Locate the cell with the specified text and output its [x, y] center coordinate. 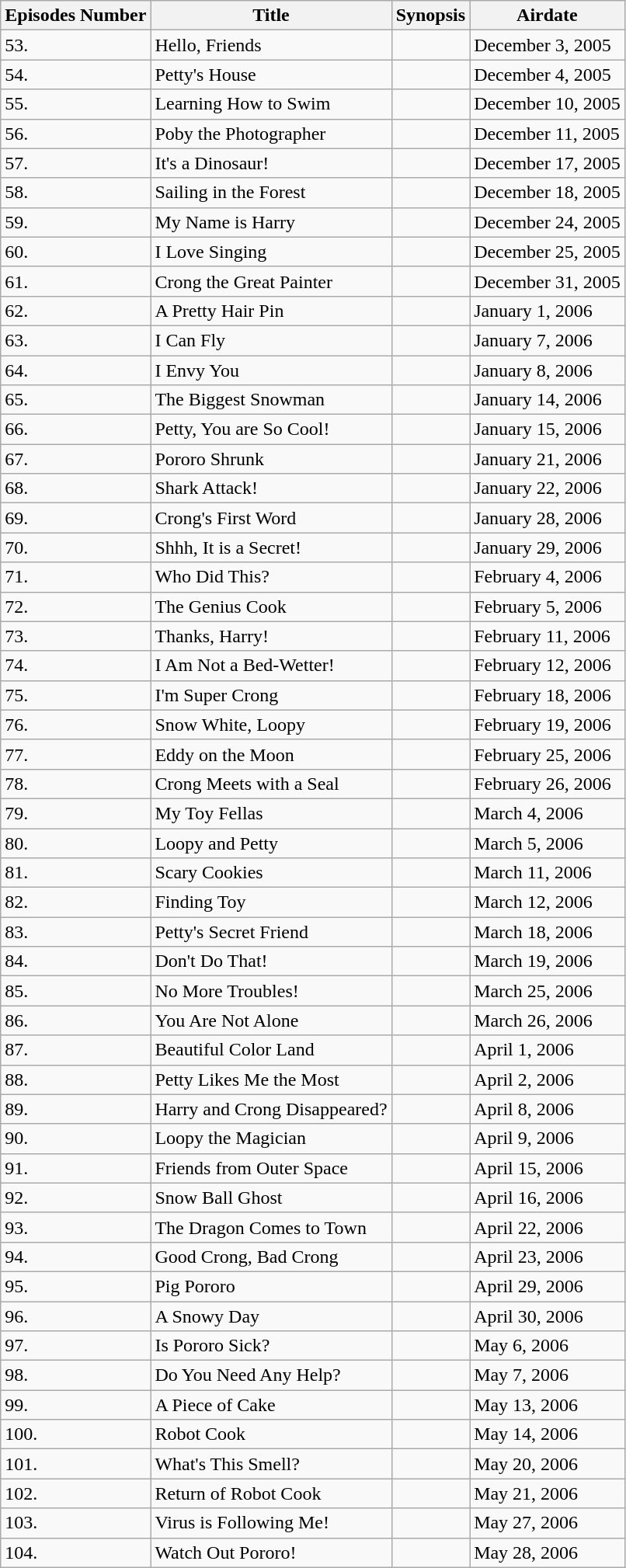
62. [76, 311]
Synopsis [430, 16]
Finding Toy [271, 902]
April 16, 2006 [548, 1198]
101. [76, 1464]
104. [76, 1552]
77. [76, 754]
61. [76, 281]
88. [76, 1080]
60. [76, 252]
You Are Not Alone [271, 1020]
May 6, 2006 [548, 1346]
January 8, 2006 [548, 370]
Scary Cookies [271, 873]
79. [76, 813]
Watch Out Pororo! [271, 1552]
100. [76, 1434]
April 22, 2006 [548, 1227]
December 17, 2005 [548, 163]
80. [76, 843]
54. [76, 75]
53. [76, 45]
What's This Smell? [271, 1464]
April 15, 2006 [548, 1168]
February 19, 2006 [548, 725]
Airdate [548, 16]
December 4, 2005 [548, 75]
The Genius Cook [271, 607]
Snow Ball Ghost [271, 1198]
69. [76, 518]
Loopy and Petty [271, 843]
90. [76, 1139]
I Love Singing [271, 252]
April 29, 2006 [548, 1286]
75. [76, 695]
The Dragon Comes to Town [271, 1227]
66. [76, 429]
May 28, 2006 [548, 1552]
63. [76, 340]
January 14, 2006 [548, 400]
89. [76, 1109]
Episodes Number [76, 16]
55. [76, 104]
I Can Fly [271, 340]
A Piece of Cake [271, 1405]
91. [76, 1168]
May 7, 2006 [548, 1375]
95. [76, 1286]
December 24, 2005 [548, 222]
Crong Meets with a Seal [271, 784]
65. [76, 400]
Don't Do That! [271, 961]
Robot Cook [271, 1434]
January 7, 2006 [548, 340]
97. [76, 1346]
85. [76, 991]
92. [76, 1198]
May 27, 2006 [548, 1523]
Poby the Photographer [271, 134]
Harry and Crong Disappeared? [271, 1109]
A Snowy Day [271, 1316]
March 19, 2006 [548, 961]
December 3, 2005 [548, 45]
71. [76, 577]
My Toy Fellas [271, 813]
January 21, 2006 [548, 459]
January 1, 2006 [548, 311]
February 18, 2006 [548, 695]
March 18, 2006 [548, 932]
March 25, 2006 [548, 991]
April 23, 2006 [548, 1257]
April 1, 2006 [548, 1050]
Hello, Friends [271, 45]
Who Did This? [271, 577]
My Name is Harry [271, 222]
January 29, 2006 [548, 548]
84. [76, 961]
March 11, 2006 [548, 873]
Loopy the Magician [271, 1139]
May 20, 2006 [548, 1464]
81. [76, 873]
Petty's House [271, 75]
April 2, 2006 [548, 1080]
It's a Dinosaur! [271, 163]
78. [76, 784]
Sailing in the Forest [271, 193]
59. [76, 222]
Petty Likes Me the Most [271, 1080]
Shhh, It is a Secret! [271, 548]
March 26, 2006 [548, 1020]
January 22, 2006 [548, 488]
Learning How to Swim [271, 104]
58. [76, 193]
March 12, 2006 [548, 902]
Petty's Secret Friend [271, 932]
April 9, 2006 [548, 1139]
102. [76, 1493]
67. [76, 459]
May 21, 2006 [548, 1493]
February 26, 2006 [548, 784]
Pororo Shrunk [271, 459]
93. [76, 1227]
March 4, 2006 [548, 813]
February 5, 2006 [548, 607]
Eddy on the Moon [271, 754]
Shark Attack! [271, 488]
Virus is Following Me! [271, 1523]
64. [76, 370]
December 11, 2005 [548, 134]
January 28, 2006 [548, 518]
87. [76, 1050]
April 8, 2006 [548, 1109]
April 30, 2006 [548, 1316]
I'm Super Crong [271, 695]
Crong's First Word [271, 518]
68. [76, 488]
73. [76, 636]
56. [76, 134]
Title [271, 16]
98. [76, 1375]
December 18, 2005 [548, 193]
103. [76, 1523]
86. [76, 1020]
May 13, 2006 [548, 1405]
I Am Not a Bed-Wetter! [271, 666]
Thanks, Harry! [271, 636]
Return of Robot Cook [271, 1493]
February 12, 2006 [548, 666]
The Biggest Snowman [271, 400]
February 25, 2006 [548, 754]
Good Crong, Bad Crong [271, 1257]
A Pretty Hair Pin [271, 311]
December 31, 2005 [548, 281]
Pig Pororo [271, 1286]
December 25, 2005 [548, 252]
I Envy You [271, 370]
Beautiful Color Land [271, 1050]
94. [76, 1257]
72. [76, 607]
Do You Need Any Help? [271, 1375]
82. [76, 902]
January 15, 2006 [548, 429]
March 5, 2006 [548, 843]
Petty, You are So Cool! [271, 429]
February 4, 2006 [548, 577]
57. [76, 163]
Crong the Great Painter [271, 281]
74. [76, 666]
December 10, 2005 [548, 104]
February 11, 2006 [548, 636]
76. [76, 725]
70. [76, 548]
No More Troubles! [271, 991]
83. [76, 932]
Is Pororo Sick? [271, 1346]
Snow White, Loopy [271, 725]
Friends from Outer Space [271, 1168]
May 14, 2006 [548, 1434]
96. [76, 1316]
99. [76, 1405]
